Provide the [x, y] coordinate of the cell's center where the given text is located.  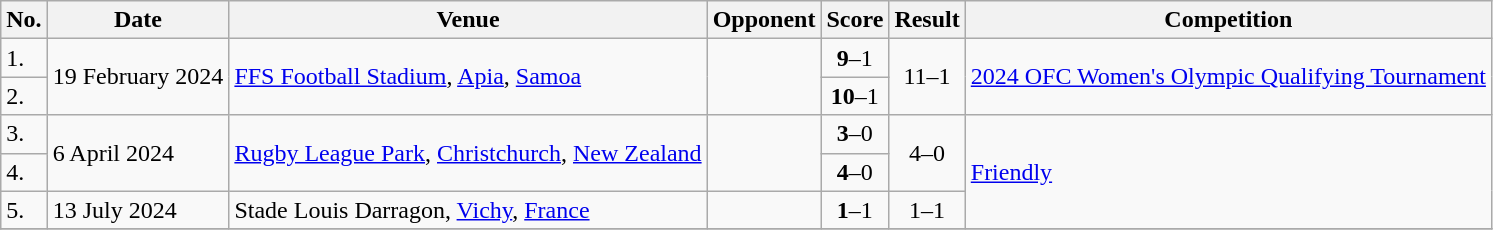
1. [24, 58]
FFS Football Stadium, Apia, Samoa [468, 77]
Opponent [764, 20]
Stade Louis Darragon, Vichy, France [468, 210]
4. [24, 172]
3. [24, 134]
Result [927, 20]
No. [24, 20]
Venue [468, 20]
Score [855, 20]
5. [24, 210]
Rugby League Park, Christchurch, New Zealand [468, 153]
11–1 [927, 77]
2. [24, 96]
6 April 2024 [138, 153]
13 July 2024 [138, 210]
10–1 [855, 96]
Competition [1228, 20]
Date [138, 20]
3–0 [855, 134]
19 February 2024 [138, 77]
9–1 [855, 58]
2024 OFC Women's Olympic Qualifying Tournament [1228, 77]
Friendly [1228, 172]
